Search for the cell housing the specified text and yield its (x, y) center coordinate. 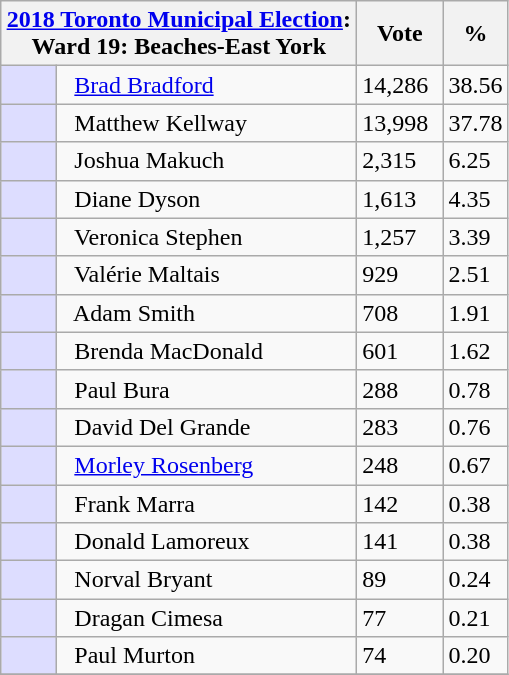
0.67 (476, 465)
0.20 (476, 656)
248 (400, 465)
4.35 (476, 199)
77 (400, 618)
0.24 (476, 580)
Dragan Cimesa (207, 618)
David Del Grande (207, 427)
Vote (400, 34)
Paul Bura (207, 389)
Paul Murton (207, 656)
1.62 (476, 351)
Donald Lamoreux (207, 542)
1.91 (476, 313)
929 (400, 275)
Frank Marra (207, 503)
1,613 (400, 199)
Morley Rosenberg (207, 465)
1,257 (400, 237)
601 (400, 351)
% (476, 34)
2.51 (476, 275)
142 (400, 503)
141 (400, 542)
0.78 (476, 389)
Veronica Stephen (207, 237)
74 (400, 656)
Matthew Kellway (207, 123)
38.56 (476, 85)
37.78 (476, 123)
2,315 (400, 161)
Adam Smith (207, 313)
Norval Bryant (207, 580)
Brenda MacDonald (207, 351)
0.76 (476, 427)
3.39 (476, 237)
Diane Dyson (207, 199)
Joshua Makuch (207, 161)
708 (400, 313)
6.25 (476, 161)
288 (400, 389)
0.21 (476, 618)
Valérie Maltais (207, 275)
Brad Bradford (207, 85)
89 (400, 580)
14,286 (400, 85)
13,998 (400, 123)
283 (400, 427)
2018 Toronto Municipal Election: Ward 19: Beaches-East York (179, 34)
